Extract the (x, y) coordinate from the center of the cell holding the provided text.  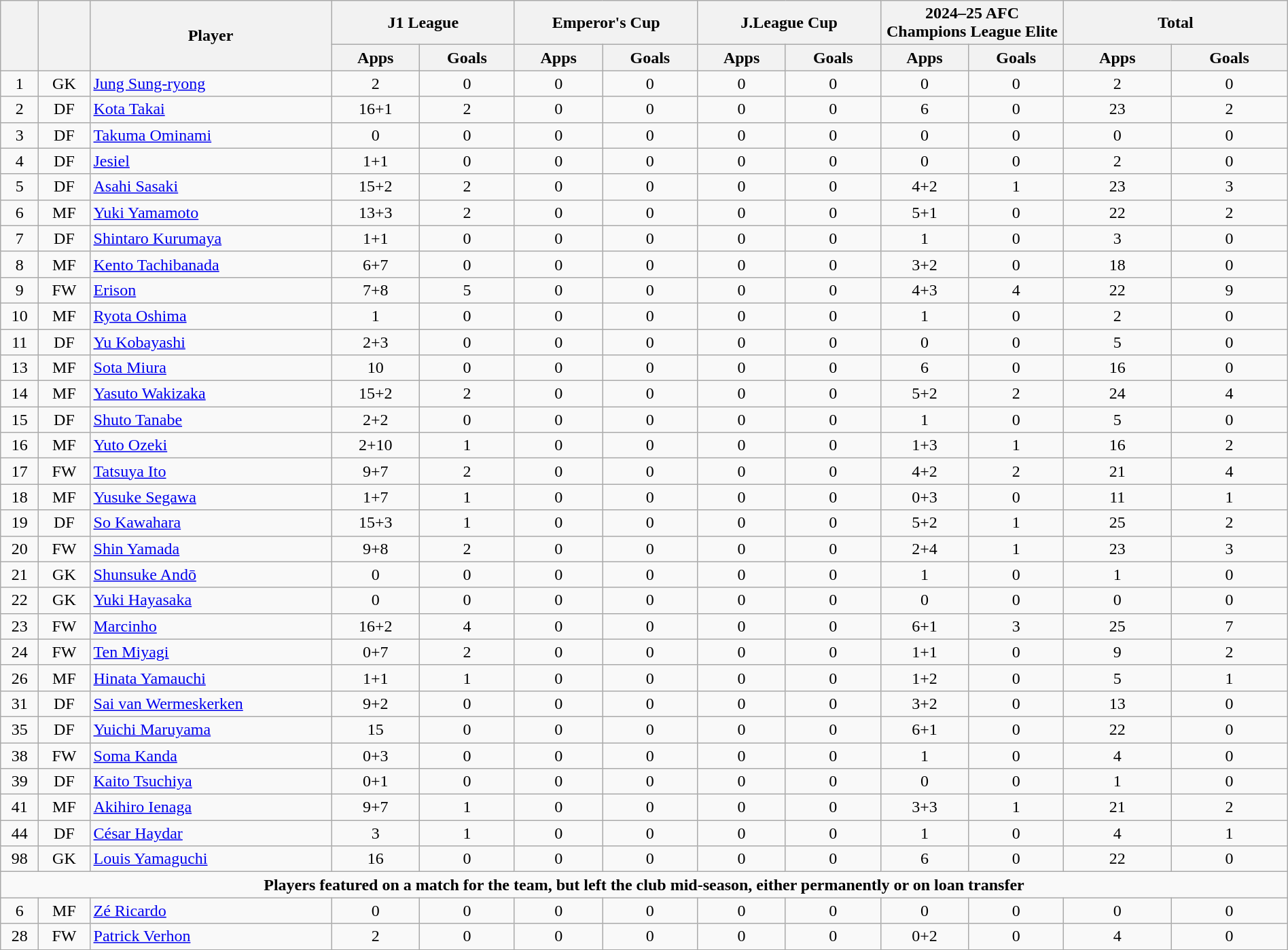
Akihiro Ienaga (211, 807)
26 (20, 678)
44 (20, 833)
39 (20, 782)
7+8 (375, 290)
19 (20, 523)
Tatsuya Ito (211, 471)
4+3 (924, 290)
Hinata Yamauchi (211, 678)
Erison (211, 290)
14 (20, 394)
Marcinho (211, 626)
13+3 (375, 213)
Shin Yamada (211, 549)
Yusuke Segawa (211, 497)
Sota Miura (211, 368)
28 (20, 936)
Patrick Verhon (211, 936)
So Kawahara (211, 523)
2024–25 AFC Champions League Elite (971, 23)
Louis Yamaguchi (211, 859)
César Haydar (211, 833)
41 (20, 807)
38 (20, 756)
J1 League (423, 23)
2+4 (924, 549)
17 (20, 471)
6+7 (375, 264)
5+1 (924, 213)
Yuto Ozeki (211, 445)
9+8 (375, 549)
16+2 (375, 626)
Total (1176, 23)
Asahi Sasaki (211, 187)
Takuma Ominami (211, 135)
Yuki Yamamoto (211, 213)
J.League Cup (789, 23)
Soma Kanda (211, 756)
1+7 (375, 497)
16+1 (375, 109)
0+7 (375, 652)
0+1 (375, 782)
9+2 (375, 704)
2+3 (375, 342)
1+2 (924, 678)
20 (20, 549)
Kento Tachibanada (211, 264)
Sai van Wermeskerken (211, 704)
3+3 (924, 807)
Kaito Tsuchiya (211, 782)
35 (20, 729)
Jesiel (211, 161)
Shintaro Kurumaya (211, 238)
Yasuto Wakizaka (211, 394)
Player (211, 35)
2+2 (375, 420)
Ten Miyagi (211, 652)
1+3 (924, 445)
Shunsuke Andō (211, 574)
Ryota Oshima (211, 316)
0+2 (924, 936)
Zé Ricardo (211, 911)
Players featured on a match for the team, but left the club mid-season, either permanently or on loan transfer (644, 885)
Yuichi Maruyama (211, 729)
15+3 (375, 523)
98 (20, 859)
31 (20, 704)
Emperor's Cup (606, 23)
2+10 (375, 445)
Yuki Hayasaka (211, 600)
Shuto Tanabe (211, 420)
Kota Takai (211, 109)
Jung Sung-ryong (211, 84)
8 (20, 264)
Yu Kobayashi (211, 342)
